Output the (X, Y) coordinate of the center of the cell containing the given text.  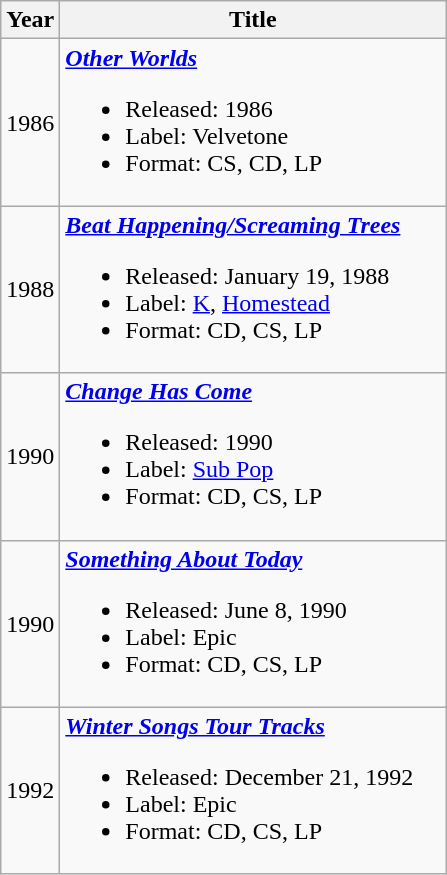
Something About TodayReleased: June 8, 1990Label: EpicFormat: CD, CS, LP (253, 624)
1988 (30, 290)
Other WorldsReleased: 1986Label: VelvetoneFormat: CS, CD, LP (253, 122)
Winter Songs Tour TracksReleased: December 21, 1992Label: EpicFormat: CD, CS, LP (253, 790)
1986 (30, 122)
1992 (30, 790)
Beat Happening/Screaming TreesReleased: January 19, 1988Label: K, HomesteadFormat: CD, CS, LP (253, 290)
Title (253, 20)
Year (30, 20)
Change Has ComeReleased: 1990Label: Sub PopFormat: CD, CS, LP (253, 456)
